Determine the (X, Y) coordinate at the center of the cell enclosing the given text.  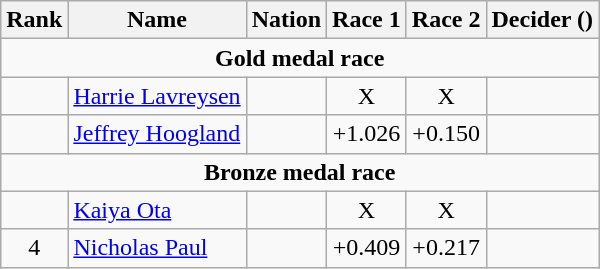
+0.217 (446, 248)
4 (34, 248)
+0.150 (446, 134)
Kaiya Ota (157, 210)
Race 2 (446, 20)
+0.409 (367, 248)
Bronze medal race (300, 172)
Name (157, 20)
Harrie Lavreysen (157, 96)
Gold medal race (300, 58)
Nation (286, 20)
Race 1 (367, 20)
Jeffrey Hoogland (157, 134)
Decider () (542, 20)
+1.026 (367, 134)
Rank (34, 20)
Nicholas Paul (157, 248)
